Locate the cell with the specified text and output its (x, y) center coordinate. 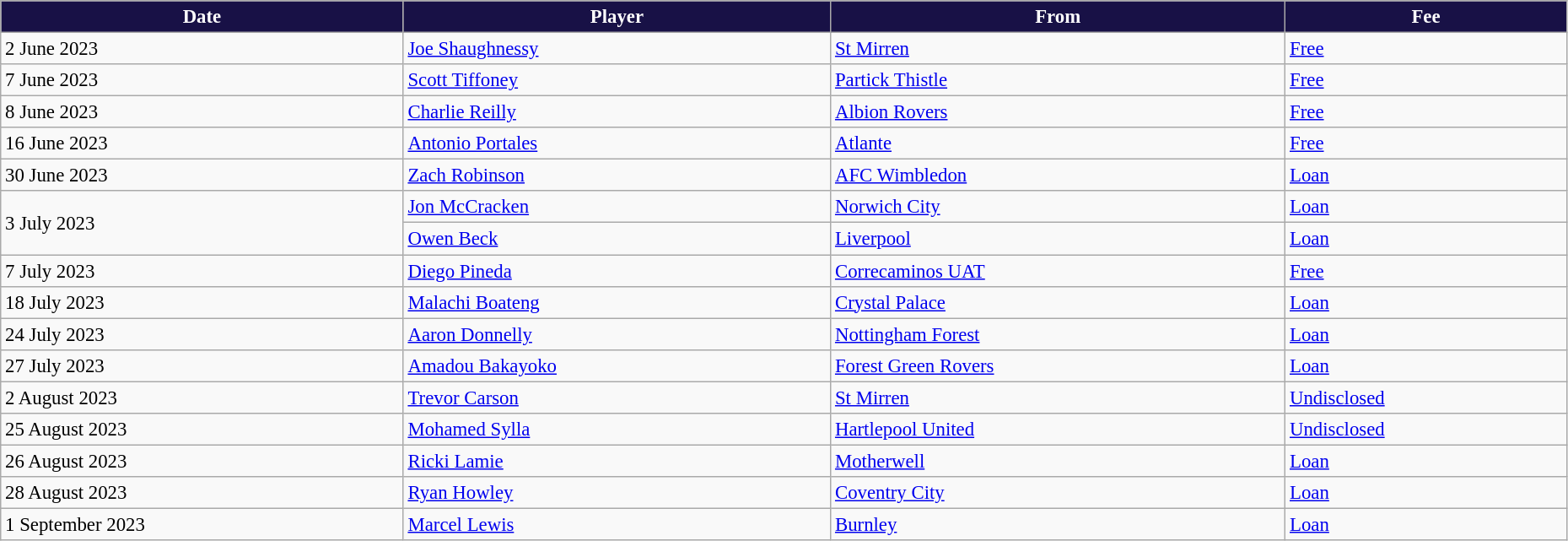
28 August 2023 (202, 493)
Aaron Donnelly (617, 334)
Joe Shaughnessy (617, 49)
Zach Robinson (617, 176)
Trevor Carson (617, 398)
Marcel Lewis (617, 524)
Motherwell (1058, 461)
From (1058, 17)
Forest Green Rovers (1058, 365)
30 June 2023 (202, 176)
16 June 2023 (202, 143)
Date (202, 17)
Atlante (1058, 143)
26 August 2023 (202, 461)
Hartlepool United (1058, 430)
2 August 2023 (202, 398)
Liverpool (1058, 239)
Burnley (1058, 524)
Nottingham Forest (1058, 334)
2 June 2023 (202, 49)
3 July 2023 (202, 223)
25 August 2023 (202, 430)
Partick Thistle (1058, 80)
Ricki Lamie (617, 461)
7 July 2023 (202, 271)
7 June 2023 (202, 80)
Jon McCracken (617, 207)
AFC Wimbledon (1058, 176)
Norwich City (1058, 207)
Antonio Portales (617, 143)
Fee (1426, 17)
1 September 2023 (202, 524)
24 July 2023 (202, 334)
Correcaminos UAT (1058, 271)
Ryan Howley (617, 493)
Coventry City (1058, 493)
Albion Rovers (1058, 112)
Crystal Palace (1058, 302)
Scott Tiffoney (617, 80)
Malachi Boateng (617, 302)
Charlie Reilly (617, 112)
18 July 2023 (202, 302)
Player (617, 17)
Diego Pineda (617, 271)
8 June 2023 (202, 112)
27 July 2023 (202, 365)
Owen Beck (617, 239)
Mohamed Sylla (617, 430)
Amadou Bakayoko (617, 365)
